Find where the given text appears and provide that cell's center as [x, y] coordinate. 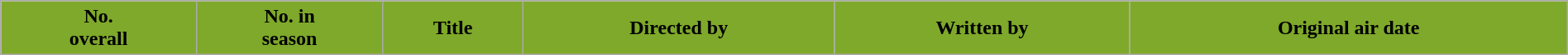
Directed by [678, 28]
Original air date [1348, 28]
Title [453, 28]
No.overall [99, 28]
No. inseason [289, 28]
Written by [982, 28]
